Extract the [x, y] coordinate from the center of the cell holding the provided text.  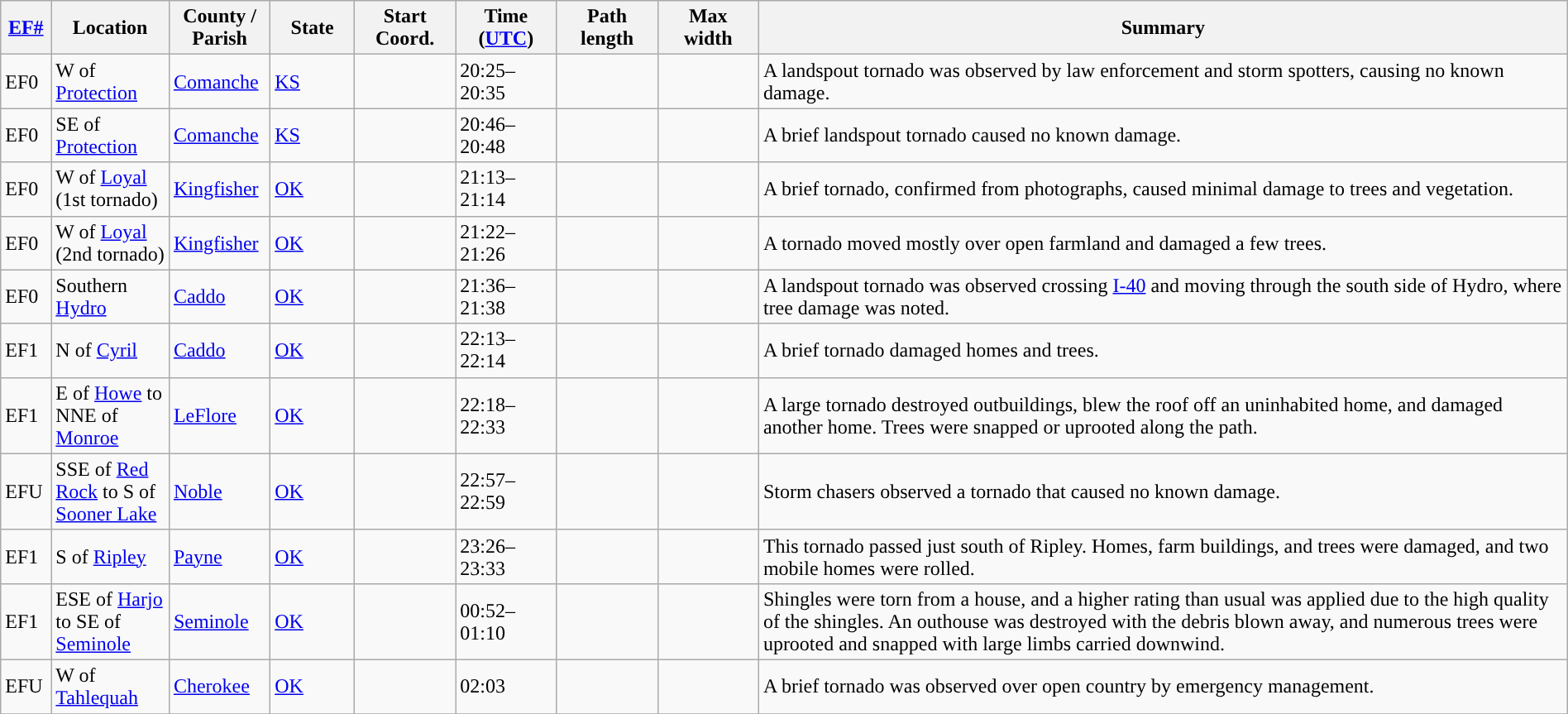
Seminole [219, 621]
EF# [26, 28]
Storm chasers observed a tornado that caused no known damage. [1163, 491]
A brief tornado was observed over open country by emergency management. [1163, 687]
Path length [607, 28]
S of Ripley [111, 556]
21:36–21:38 [506, 296]
21:13–21:14 [506, 189]
Time (UTC) [506, 28]
Summary [1163, 28]
Max width [708, 28]
23:26–23:33 [506, 556]
A landspout tornado was observed crossing I-40 and moving through the south side of Hydro, where tree damage was noted. [1163, 296]
A brief landspout tornado caused no known damage. [1163, 136]
LeFlore [219, 415]
E of Howe to NNE of Monroe [111, 415]
ESE of Harjo to SE of Seminole [111, 621]
00:52–01:10 [506, 621]
W of Tahlequah [111, 687]
This tornado passed just south of Ripley. Homes, farm buildings, and trees were damaged, and two mobile homes were rolled. [1163, 556]
Payne [219, 556]
A brief tornado damaged homes and trees. [1163, 351]
22:57–22:59 [506, 491]
N of Cyril [111, 351]
State [313, 28]
SSE of Red Rock to S of Sooner Lake [111, 491]
Southern Hydro [111, 296]
22:18–22:33 [506, 415]
21:22–21:26 [506, 243]
A tornado moved mostly over open farmland and damaged a few trees. [1163, 243]
SE of Protection [111, 136]
Start Coord. [405, 28]
22:13–22:14 [506, 351]
W of Loyal (2nd tornado) [111, 243]
A brief tornado, confirmed from photographs, caused minimal damage to trees and vegetation. [1163, 189]
Cherokee [219, 687]
A landspout tornado was observed by law enforcement and storm spotters, causing no known damage. [1163, 81]
W of Loyal (1st tornado) [111, 189]
20:46–20:48 [506, 136]
Location [111, 28]
02:03 [506, 687]
20:25–20:35 [506, 81]
W of Protection [111, 81]
County / Parish [219, 28]
Noble [219, 491]
